Determine the [X, Y] coordinate at the center of the cell enclosing the given text.  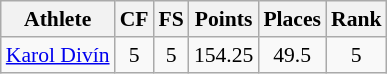
Places [292, 19]
Points [224, 19]
49.5 [292, 55]
FS [172, 19]
Rank [356, 19]
Karol Divín [58, 55]
Athlete [58, 19]
CF [134, 19]
154.25 [224, 55]
